Scan for the cell matching the given text and deliver its (X, Y) coordinate at center. 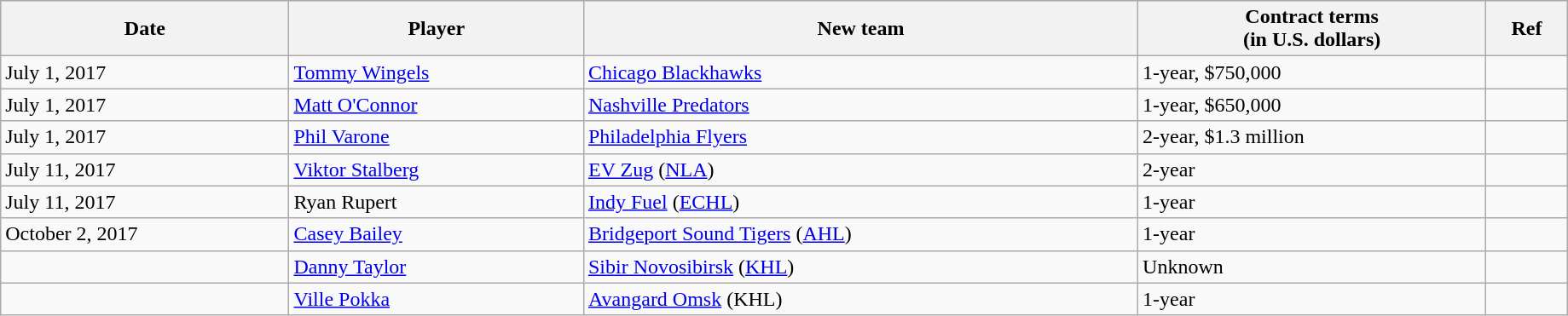
2-year, $1.3 million (1312, 137)
Avangard Omsk (KHL) (860, 299)
Unknown (1312, 267)
Bridgeport Sound Tigers (AHL) (860, 234)
Viktor Stalberg (437, 169)
Player (437, 29)
Chicago Blackhawks (860, 72)
Phil Varone (437, 137)
October 2, 2017 (145, 234)
Matt O'Connor (437, 105)
Sibir Novosibirsk (KHL) (860, 267)
1-year, $650,000 (1312, 105)
2-year (1312, 169)
Tommy Wingels (437, 72)
1-year, $750,000 (1312, 72)
Ville Pokka (437, 299)
Date (145, 29)
Casey Bailey (437, 234)
New team (860, 29)
EV Zug (NLA) (860, 169)
Philadelphia Flyers (860, 137)
Ref (1527, 29)
Contract terms(in U.S. dollars) (1312, 29)
Danny Taylor (437, 267)
Nashville Predators (860, 105)
Ryan Rupert (437, 202)
Indy Fuel (ECHL) (860, 202)
